Detect which cell encompasses the target text, then output its (X, Y) center coordinate. 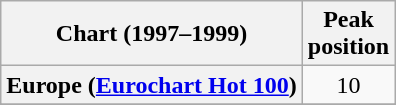
Chart (1997–1999) (152, 34)
10 (348, 85)
Europe (Eurochart Hot 100) (152, 85)
Peakposition (348, 34)
